Locate the cell with the specified text and output its (X, Y) center coordinate. 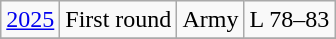
Army (210, 20)
2025 (30, 20)
L 78–83 (290, 20)
First round (118, 20)
